Scan for the cell matching the given text and deliver its [X, Y] coordinate at center. 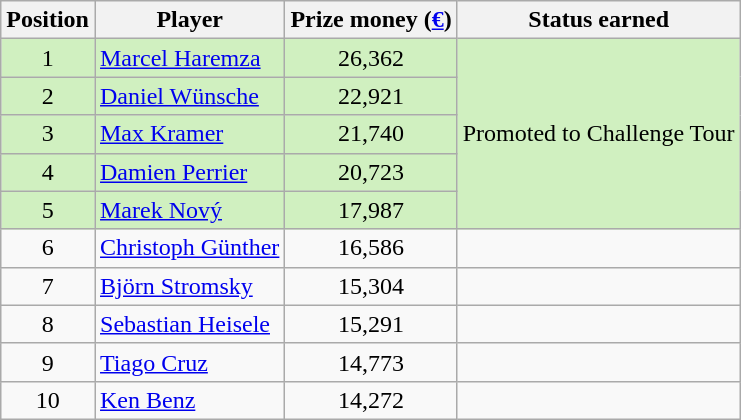
Sebastian Heisele [189, 324]
6 [48, 248]
7 [48, 286]
20,723 [371, 172]
16,586 [371, 248]
Ken Benz [189, 400]
15,291 [371, 324]
Max Kramer [189, 134]
17,987 [371, 210]
Marek Nový [189, 210]
26,362 [371, 58]
Player [189, 20]
Prize money (€) [371, 20]
2 [48, 96]
Tiago Cruz [189, 362]
8 [48, 324]
10 [48, 400]
4 [48, 172]
Promoted to Challenge Tour [598, 134]
Björn Stromsky [189, 286]
14,272 [371, 400]
14,773 [371, 362]
Status earned [598, 20]
3 [48, 134]
Marcel Haremza [189, 58]
9 [48, 362]
15,304 [371, 286]
Damien Perrier [189, 172]
Christoph Günther [189, 248]
1 [48, 58]
Position [48, 20]
Daniel Wünsche [189, 96]
5 [48, 210]
21,740 [371, 134]
22,921 [371, 96]
